Extract the [X, Y] coordinate from the center of the cell holding the provided text.  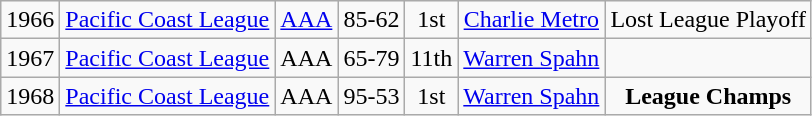
Lost League Playoff [708, 20]
65-79 [372, 58]
Charlie Metro [532, 20]
League Champs [708, 96]
11th [432, 58]
1966 [30, 20]
95-53 [372, 96]
1968 [30, 96]
85-62 [372, 20]
1967 [30, 58]
